For the text-containing cell, return its midpoint in (X, Y) coordinate format. 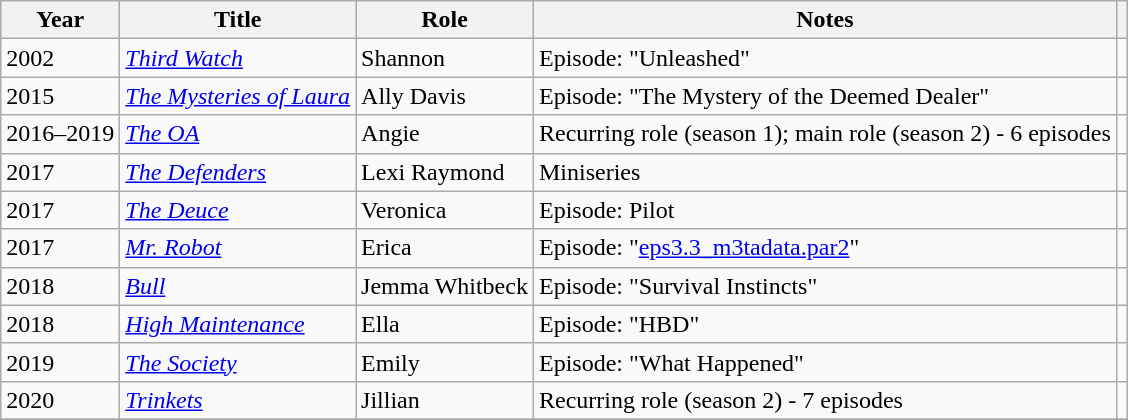
High Maintenance (238, 324)
Bull (238, 286)
Emily (445, 362)
Mr. Robot (238, 248)
Jemma Whitbeck (445, 286)
The OA (238, 134)
Third Watch (238, 58)
Trinkets (238, 400)
Episode: "HBD" (824, 324)
Recurring role (season 2) - 7 episodes (824, 400)
Episode: Pilot (824, 210)
2015 (60, 96)
Notes (824, 20)
Title (238, 20)
Miniseries (824, 172)
Erica (445, 248)
Ella (445, 324)
Role (445, 20)
The Mysteries of Laura (238, 96)
Year (60, 20)
The Defenders (238, 172)
Episode: "What Happened" (824, 362)
2019 (60, 362)
Episode: "Survival Instincts" (824, 286)
Angie (445, 134)
2020 (60, 400)
Ally Davis (445, 96)
Shannon (445, 58)
Episode: "Unleashed" (824, 58)
The Society (238, 362)
2016–2019 (60, 134)
2002 (60, 58)
Lexi Raymond (445, 172)
Veronica (445, 210)
Jillian (445, 400)
Episode: "The Mystery of the Deemed Dealer" (824, 96)
Episode: "eps3.3_m3tadata.par2" (824, 248)
The Deuce (238, 210)
Recurring role (season 1); main role (season 2) - 6 episodes (824, 134)
